Determine the (x, y) coordinate at the center of the cell enclosing the given text.  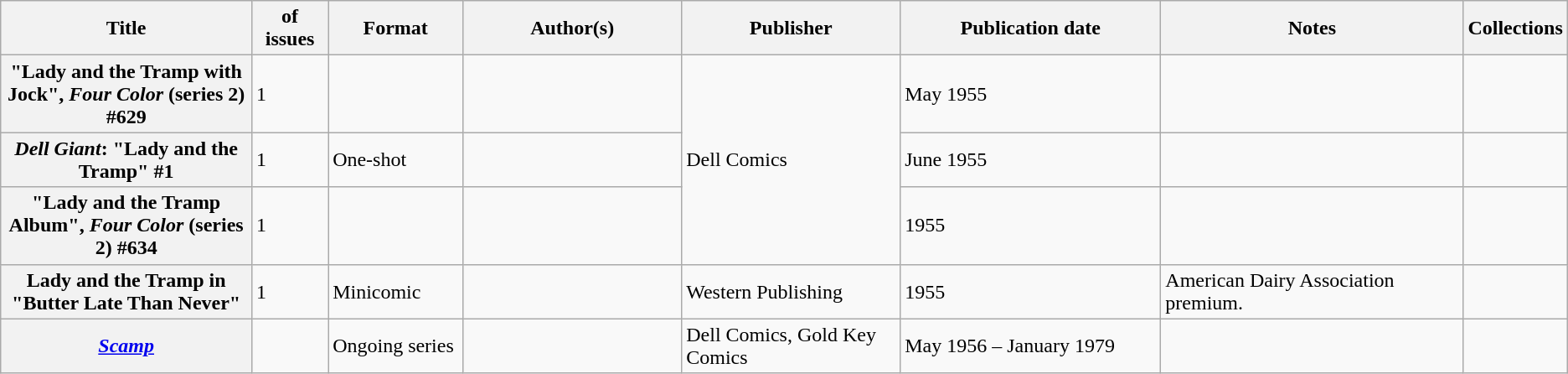
Ongoing series (395, 345)
May 1956 – January 1979 (1030, 345)
American Dairy Association premium. (1312, 292)
Title (126, 29)
Author(s) (573, 29)
Dell Comics, Gold Key Comics (791, 345)
Scamp (126, 345)
Lady and the Tramp in "Butter Late Than Never" (126, 292)
of issues (290, 29)
"Lady and the Tramp Album", Four Color (series 2) #634 (126, 226)
Dell Giant: "Lady and the Tramp" #1 (126, 159)
June 1955 (1030, 159)
Dell Comics (791, 159)
Publication date (1030, 29)
Collections (1515, 29)
May 1955 (1030, 94)
Format (395, 29)
One-shot (395, 159)
Publisher (791, 29)
"Lady and the Tramp with Jock", Four Color (series 2) #629 (126, 94)
Notes (1312, 29)
Minicomic (395, 292)
Western Publishing (791, 292)
